Search for the cell housing the specified text and yield its [X, Y] center coordinate. 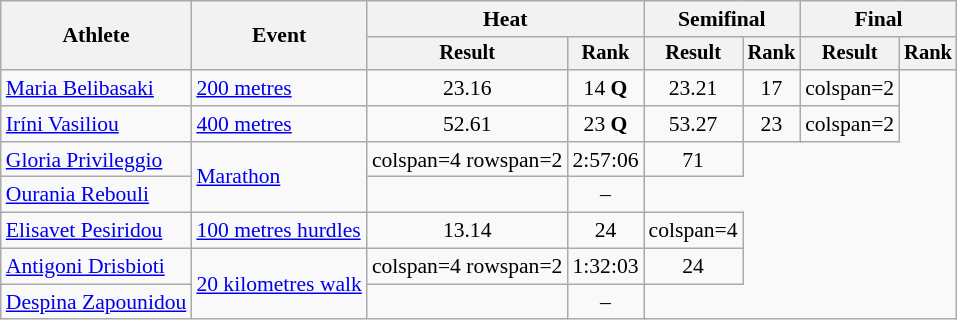
Maria Belibasaki [96, 88]
200 metres [279, 88]
53.27 [694, 124]
14 Q [605, 88]
Final [878, 19]
Athlete [96, 36]
Event [279, 36]
Antigoni Drisbioti [96, 267]
23 [772, 124]
23 Q [605, 124]
Heat [506, 19]
Despina Zapounidou [96, 302]
2:57:06 [605, 160]
20 kilometres walk [279, 284]
1:32:03 [605, 267]
71 [694, 160]
17 [772, 88]
Marathon [279, 178]
23.16 [468, 88]
Elisavet Pesiridou [96, 231]
Gloria Privileggio [96, 160]
100 metres hurdles [279, 231]
23.21 [694, 88]
Ourania Rebouli [96, 195]
Semifinal [722, 19]
52.61 [468, 124]
colspan=4 [694, 231]
13.14 [468, 231]
400 metres [279, 124]
Iríni Vasiliou [96, 124]
